Pinpoint the cell where the given text exists, returning its [X, Y] midpoint coordinate. 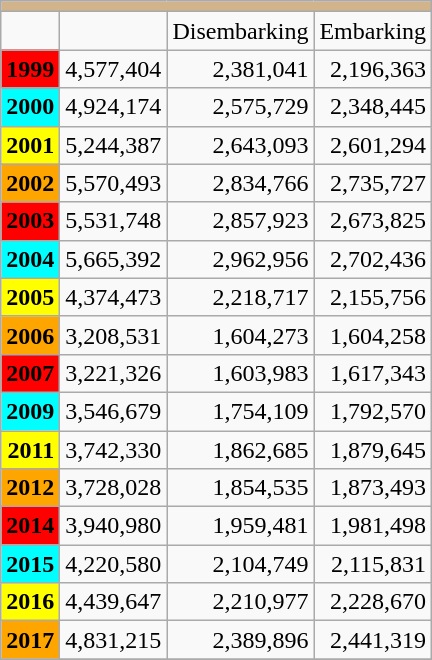
4,374,473 [114, 297]
2003 [30, 221]
2,104,749 [240, 564]
2,155,756 [373, 297]
4,577,404 [114, 69]
2,210,977 [240, 602]
2001 [30, 145]
1,792,570 [373, 411]
2,962,956 [240, 259]
1,959,481 [240, 526]
2,673,825 [373, 221]
2,348,445 [373, 107]
4,439,647 [114, 602]
1,754,109 [240, 411]
2005 [30, 297]
3,221,326 [114, 373]
2000 [30, 107]
5,570,493 [114, 183]
5,665,392 [114, 259]
5,531,748 [114, 221]
Disembarking [240, 31]
5,244,387 [114, 145]
3,208,531 [114, 335]
2009 [30, 411]
2004 [30, 259]
1,604,273 [240, 335]
2012 [30, 488]
3,742,330 [114, 449]
2002 [30, 183]
2,441,319 [373, 640]
2,218,717 [240, 297]
2,381,041 [240, 69]
2,601,294 [373, 145]
1,879,645 [373, 449]
1,603,983 [240, 373]
2,735,727 [373, 183]
2006 [30, 335]
2014 [30, 526]
3,940,980 [114, 526]
1999 [30, 69]
4,220,580 [114, 564]
2,834,766 [240, 183]
2016 [30, 602]
2017 [30, 640]
2,575,729 [240, 107]
3,728,028 [114, 488]
1,604,258 [373, 335]
2,196,363 [373, 69]
1,873,493 [373, 488]
2,857,923 [240, 221]
Embarking [373, 31]
2,702,436 [373, 259]
1,862,685 [240, 449]
1,981,498 [373, 526]
2007 [30, 373]
2,228,670 [373, 602]
2015 [30, 564]
2,643,093 [240, 145]
1,617,343 [373, 373]
4,831,215 [114, 640]
1,854,535 [240, 488]
2011 [30, 449]
3,546,679 [114, 411]
4,924,174 [114, 107]
2,115,831 [373, 564]
2,389,896 [240, 640]
